Locate the cell with the specified text and output its (x, y) center coordinate. 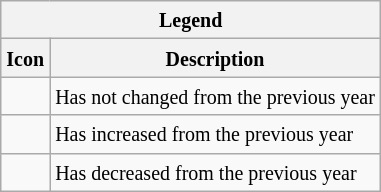
Legend (191, 20)
Description (216, 58)
Icon (26, 58)
Has not changed from the previous year (216, 96)
Has increased from the previous year (216, 134)
Has decreased from the previous year (216, 172)
